Identify which cell holds the provided text, then report its (x, y) central coordinate. 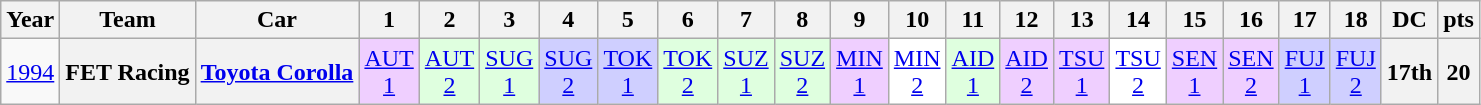
17th (1409, 72)
AID1 (973, 72)
AID2 (1027, 72)
Team (128, 20)
11 (973, 20)
TOK2 (688, 72)
2 (449, 20)
18 (1356, 20)
SEN1 (1194, 72)
DC (1409, 20)
SUZ1 (746, 72)
16 (1251, 20)
FUJ2 (1356, 72)
5 (628, 20)
7 (746, 20)
FUJ1 (1304, 72)
pts (1459, 20)
8 (802, 20)
10 (917, 20)
SUG2 (568, 72)
20 (1459, 72)
Toyota Corolla (277, 72)
MIN1 (860, 72)
FET Racing (128, 72)
AUT1 (389, 72)
TOK1 (628, 72)
SUZ2 (802, 72)
15 (1194, 20)
13 (1081, 20)
AUT2 (449, 72)
TSU2 (1138, 72)
4 (568, 20)
Car (277, 20)
12 (1027, 20)
9 (860, 20)
6 (688, 20)
SEN2 (1251, 72)
Year (30, 20)
14 (1138, 20)
1 (389, 20)
3 (510, 20)
17 (1304, 20)
1994 (30, 72)
TSU1 (1081, 72)
MIN2 (917, 72)
SUG1 (510, 72)
